Scan for the cell matching the given text and deliver its [x, y] coordinate at center. 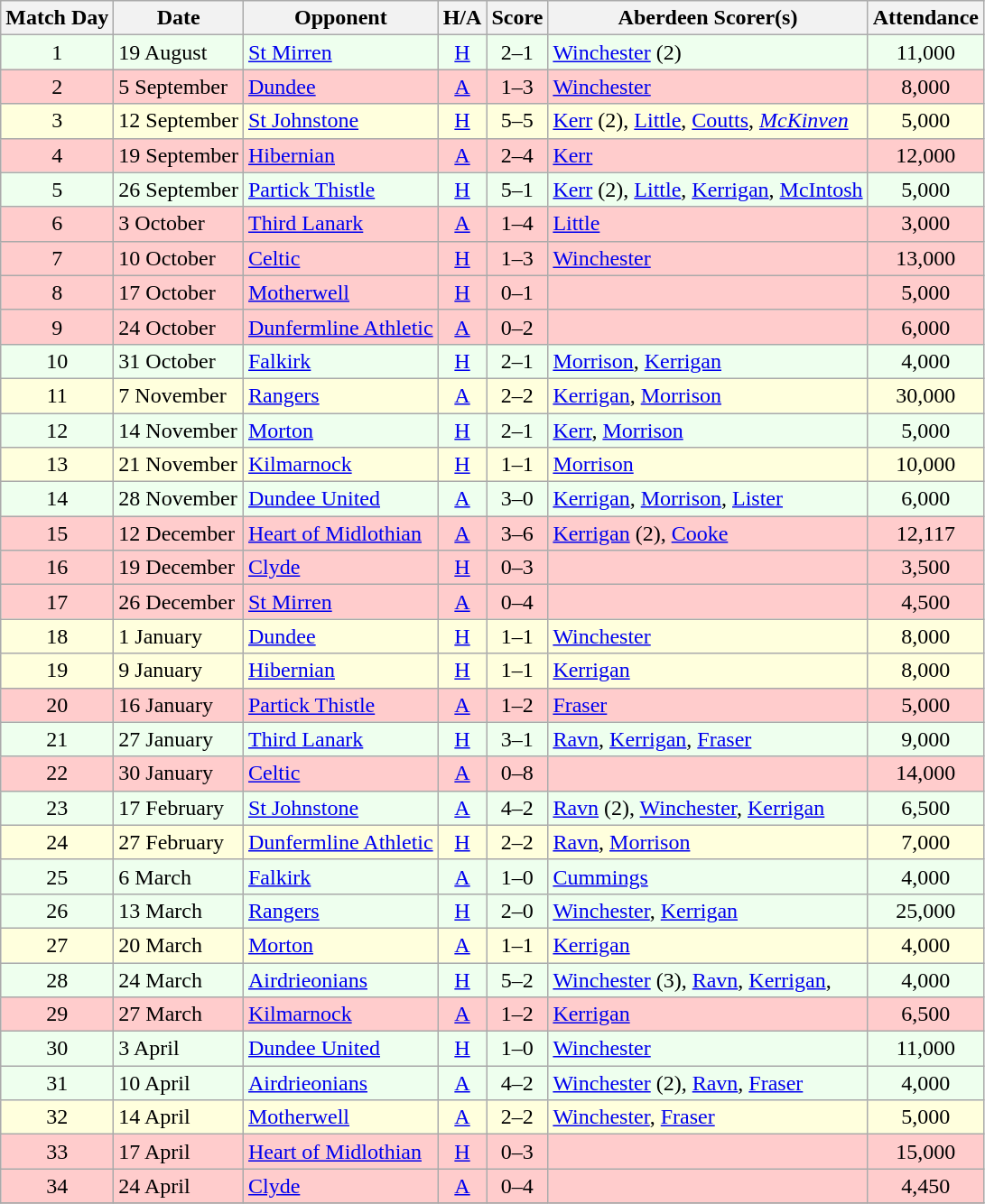
7 November [179, 395]
17 October [179, 292]
Opponent [340, 18]
3 October [179, 224]
29 [58, 1014]
30,000 [925, 395]
5–2 [517, 979]
Kerr (2), Little, Coutts, McKinven [708, 121]
Morrison [708, 465]
14 April [179, 1117]
0–1 [517, 292]
19 August [179, 52]
Date [179, 18]
30 January [179, 773]
27 March [179, 1014]
12 September [179, 121]
15,000 [925, 1152]
25,000 [925, 911]
26 December [179, 602]
3 [58, 121]
Winchester (2), Ravn, Fraser [708, 1083]
27 February [179, 842]
19 September [179, 155]
7,000 [925, 842]
3–0 [517, 499]
27 [58, 945]
10 [58, 361]
21 [58, 739]
30 [58, 1049]
Fraser [708, 705]
15 [58, 533]
13,000 [925, 258]
14,000 [925, 773]
26 [58, 911]
3–1 [517, 739]
5 September [179, 87]
25 [58, 876]
24 April [179, 1186]
Kerrigan, Morrison, Lister [708, 499]
33 [58, 1152]
3 April [179, 1049]
24 March [179, 979]
Attendance [925, 18]
2–0 [517, 911]
24 October [179, 327]
Winchester, Fraser [708, 1117]
9 January [179, 671]
19 December [179, 568]
10 October [179, 258]
0–8 [517, 773]
13 March [179, 911]
19 [58, 671]
4 [58, 155]
5 [58, 190]
17 April [179, 1152]
8 [58, 292]
2–4 [517, 155]
2 [58, 87]
5–5 [517, 121]
3,000 [925, 224]
1 January [179, 636]
31 [58, 1083]
Ravn, Morrison [708, 842]
12,117 [925, 533]
9,000 [925, 739]
22 [58, 773]
26 September [179, 190]
21 November [179, 465]
Winchester, Kerrigan [708, 911]
1–4 [517, 224]
23 [58, 808]
27 January [179, 739]
16 [58, 568]
34 [58, 1186]
0–2 [517, 327]
Match Day [58, 18]
Morrison, Kerrigan [708, 361]
4,450 [925, 1186]
11 [58, 395]
Kerrigan (2), Cooke [708, 533]
4,500 [925, 602]
14 [58, 499]
3,500 [925, 568]
10,000 [925, 465]
Ravn (2), Winchester, Kerrigan [708, 808]
Kerr [708, 155]
5–1 [517, 190]
14 November [179, 431]
17 [58, 602]
Kerrigan, Morrison [708, 395]
6 [58, 224]
Score [517, 18]
28 [58, 979]
17 February [179, 808]
32 [58, 1117]
H/A [462, 18]
24 [58, 842]
18 [58, 636]
12 [58, 431]
31 October [179, 361]
9 [58, 327]
Aberdeen Scorer(s) [708, 18]
Winchester (2) [708, 52]
12,000 [925, 155]
Kerr, Morrison [708, 431]
Ravn, Kerrigan, Fraser [708, 739]
7 [58, 258]
1 [58, 52]
Kerr (2), Little, Kerrigan, McIntosh [708, 190]
10 April [179, 1083]
16 January [179, 705]
20 [58, 705]
Cummings [708, 876]
Little [708, 224]
13 [58, 465]
28 November [179, 499]
12 December [179, 533]
3–6 [517, 533]
Winchester (3), Ravn, Kerrigan, [708, 979]
20 March [179, 945]
6 March [179, 876]
